Extract the [X, Y] coordinate from the center of the cell holding the provided text.  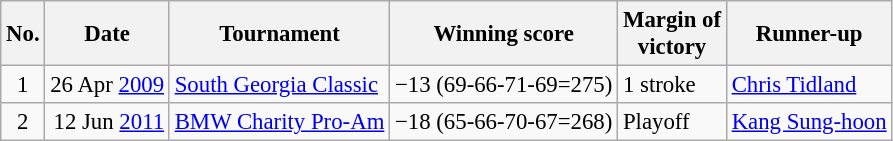
Runner-up [809, 34]
1 [23, 85]
−13 (69-66-71-69=275) [504, 85]
Date [107, 34]
Playoff [672, 122]
BMW Charity Pro-Am [279, 122]
1 stroke [672, 85]
South Georgia Classic [279, 85]
Tournament [279, 34]
Chris Tidland [809, 85]
−18 (65-66-70-67=268) [504, 122]
26 Apr 2009 [107, 85]
2 [23, 122]
Kang Sung-hoon [809, 122]
Margin ofvictory [672, 34]
12 Jun 2011 [107, 122]
No. [23, 34]
Winning score [504, 34]
